Provide the (x, y) coordinate of the cell's center where the given text is located.  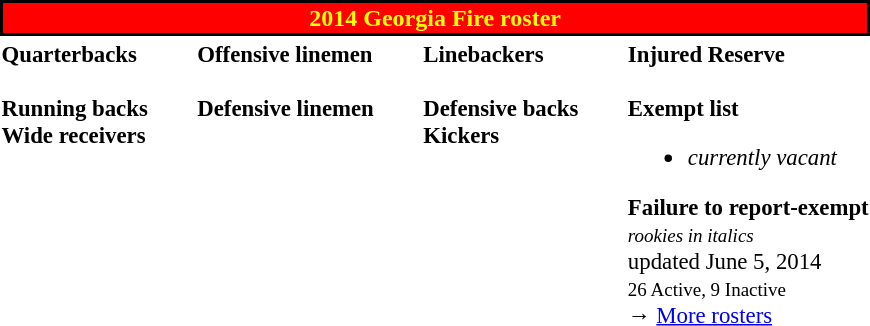
2014 Georgia Fire roster (435, 18)
